Detect which cell encompasses the target text, then output its (X, Y) center coordinate. 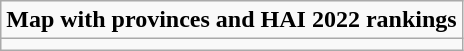
Map with provinces and HAI 2022 rankings (232, 20)
